Pinpoint the cell where the given text exists, returning its (X, Y) midpoint coordinate. 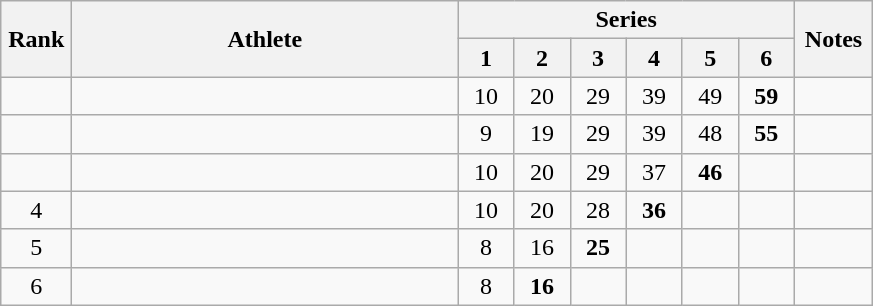
Notes (834, 39)
3 (598, 58)
59 (766, 96)
55 (766, 134)
19 (542, 134)
48 (710, 134)
36 (654, 210)
Rank (36, 39)
Series (626, 20)
25 (598, 248)
46 (710, 172)
Athlete (265, 39)
49 (710, 96)
28 (598, 210)
2 (542, 58)
1 (486, 58)
9 (486, 134)
37 (654, 172)
